Scan for the cell matching the given text and deliver its (x, y) coordinate at center. 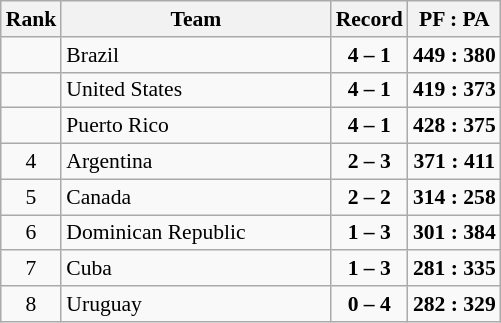
449 : 380 (454, 55)
419 : 373 (454, 90)
7 (32, 269)
371 : 411 (454, 162)
301 : 384 (454, 233)
Cuba (196, 269)
Dominican Republic (196, 233)
Team (196, 19)
Canada (196, 197)
Rank (32, 19)
2 – 3 (370, 162)
282 : 329 (454, 304)
5 (32, 197)
428 : 375 (454, 126)
PF : PA (454, 19)
314 : 258 (454, 197)
6 (32, 233)
Brazil (196, 55)
8 (32, 304)
281 : 335 (454, 269)
Puerto Rico (196, 126)
2 – 2 (370, 197)
Record (370, 19)
4 (32, 162)
United States (196, 90)
0 – 4 (370, 304)
Uruguay (196, 304)
Argentina (196, 162)
